Determine the (X, Y) coordinate at the center of the cell enclosing the given text.  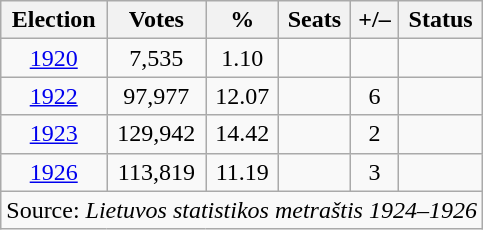
Source: Lietuvos statistikos metraštis 1924–1926 (242, 210)
1922 (54, 96)
129,942 (156, 134)
Status (441, 20)
Seats (315, 20)
11.19 (242, 172)
1923 (54, 134)
1.10 (242, 58)
12.07 (242, 96)
97,977 (156, 96)
% (242, 20)
14.42 (242, 134)
113,819 (156, 172)
1920 (54, 58)
6 (374, 96)
Votes (156, 20)
1926 (54, 172)
7,535 (156, 58)
3 (374, 172)
Election (54, 20)
2 (374, 134)
+/– (374, 20)
